Search for the cell housing the specified text and yield its (x, y) center coordinate. 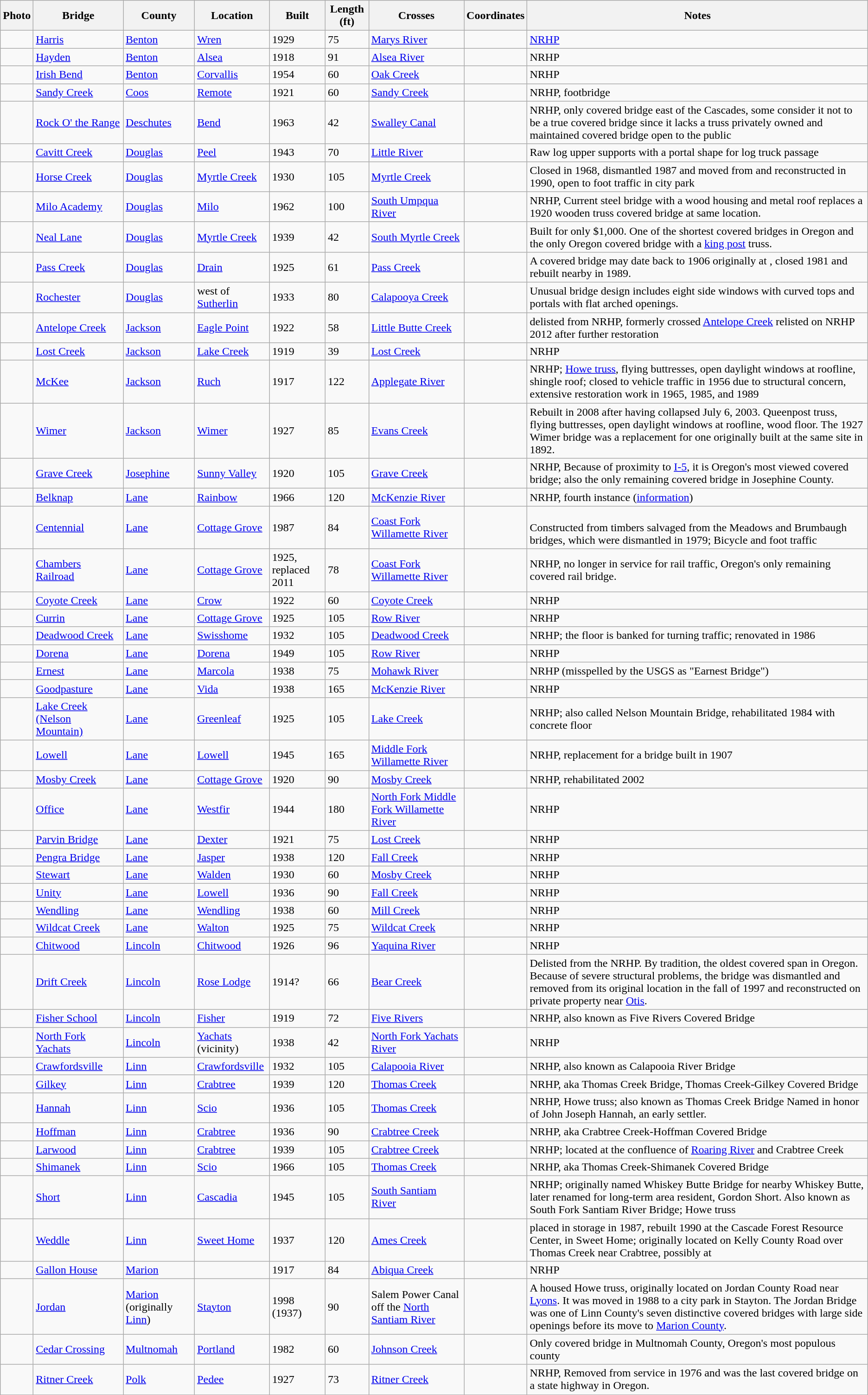
Polk (159, 1380)
NRHP; located at the confluence of Roaring River and Crabtree Creek (697, 1149)
NRHP, no longer in service for rail traffic, Oregon's only remaining covered rail bridge. (697, 570)
Stewart (78, 875)
NRHP, also known as Five Rivers Covered Bridge (697, 1018)
Eagle Point (232, 328)
Marion (originally Linn) (159, 1306)
Swalley Canal (416, 122)
80 (347, 297)
Sweet Home (232, 1240)
NRHP, fourth instance (information) (697, 497)
Vida (232, 688)
Antelope Creek (78, 328)
1925, replaced 2011 (297, 570)
1987 (297, 527)
Ames Creek (416, 1240)
NRHP, Current steel bridge with a wood housing and metal roof replaces a 1920 wooden truss covered bridge at same location. (697, 207)
Drift Creek (78, 982)
Hayden (78, 57)
Walton (232, 928)
west of Sutherlin (232, 297)
Pengra Bridge (78, 857)
Lake Creek (Nelson Mountain) (78, 719)
1914? (297, 982)
Crow (232, 600)
1926 (297, 945)
Evans Creek (416, 431)
NRHP, aka Thomas Creek-Shimanek Covered Bridge (697, 1167)
1962 (297, 207)
91 (347, 57)
Rainbow (232, 497)
Portland (232, 1349)
Stayton (232, 1306)
NRHP, rehabilitated 2002 (697, 779)
Little Butte Creek (416, 328)
Yaquina River (416, 945)
Jordan (78, 1306)
A covered bridge may date back to 1906 originally at , closed 1981 and rebuilt nearby in 1989. (697, 267)
South Santiam River (416, 1197)
delisted from NRHP, formerly crossed Antelope Creek relisted on NRHP 2012 after further restoration (697, 328)
Marys River (416, 39)
NRHP; the floor is banked for turning traffic; renovated in 1986 (697, 636)
Ruch (232, 382)
Little River (416, 153)
Calapooya Creek (416, 297)
Hannah (78, 1108)
NRHP, replacement for a bridge built in 1907 (697, 755)
Belknap (78, 497)
Goodpasture (78, 688)
Chambers Railroad (78, 570)
Cavitt Creek (78, 153)
Shimanek (78, 1167)
Currin (78, 618)
61 (347, 267)
1949 (297, 653)
NRHP, aka Thomas Creek Bridge, Thomas Creek-Gilkey Covered Bridge (697, 1084)
Johnson Creek (416, 1349)
Calapooia River (416, 1066)
58 (347, 328)
Fisher (232, 1018)
Rock O' the Range (78, 122)
78 (347, 570)
Cedar Crossing (78, 1349)
North Fork Yachats River (416, 1042)
Short (78, 1197)
Wren (232, 39)
Bear Creek (416, 982)
1982 (297, 1349)
NRHP, aka Crabtree Creek-Hoffman Covered Bridge (697, 1131)
1937 (297, 1240)
Irish Bend (78, 75)
Bend (232, 122)
NRHP, footbridge (697, 92)
66 (347, 982)
72 (347, 1018)
Abiqua Creek (416, 1270)
Harris (78, 39)
Mill Creek (416, 910)
NRHP (misspelled by the USGS as "Earnest Bridge") (697, 671)
NRHP, Howe truss; also known as Thomas Creek Bridge Named in honor of John Joseph Hannah, an early settler. (697, 1108)
South Myrtle Creek (416, 237)
100 (347, 207)
Oak Creek (416, 75)
Photo (17, 16)
Unity (78, 893)
Gallon House (78, 1270)
Alsea (232, 57)
Only covered bridge in Multnomah County, Oregon's most populous county (697, 1349)
1943 (297, 153)
Westfir (232, 810)
Rose Lodge (232, 982)
Closed in 1968, dismantled 1987 and moved from and reconstructed in 1990, open to foot traffic in city park (697, 176)
1998 (1937) (297, 1306)
Gilkey (78, 1084)
Alsea River (416, 57)
1929 (297, 39)
McKee (78, 382)
1918 (297, 57)
180 (347, 810)
Corvallis (232, 75)
1944 (297, 810)
Sunny Valley (232, 473)
Coordinates (496, 16)
Greenleaf (232, 719)
122 (347, 382)
Fisher School (78, 1018)
Bridge (78, 16)
Peel (232, 153)
NRHP, also known as Calapooia River Bridge (697, 1066)
South Umpqua River (416, 207)
1963 (297, 122)
Swisshome (232, 636)
Length (ft) (347, 16)
Salem Power Canal off the North Santiam River (416, 1306)
Marcola (232, 671)
NRHP; also called Nelson Mountain Bridge, rehabilitated 1984 with concrete floor (697, 719)
Applegate River (416, 382)
Deschutes (159, 122)
Five Rivers (416, 1018)
Walden (232, 875)
Jasper (232, 857)
Drain (232, 267)
Hoffman (78, 1131)
Yachats (vicinity) (232, 1042)
39 (347, 352)
Weddle (78, 1240)
1954 (297, 75)
Larwood (78, 1149)
North Fork Yachats (78, 1042)
Milo Academy (78, 207)
Rochester (78, 297)
Notes (697, 16)
Horse Creek (78, 176)
Coos (159, 92)
85 (347, 431)
Crosses (416, 16)
Multnomah (159, 1349)
Centennial (78, 527)
Cascadia (232, 1197)
Milo (232, 207)
Pedee (232, 1380)
Parvin Bridge (78, 840)
Josephine (159, 473)
County (159, 16)
Built (297, 16)
Dexter (232, 840)
NRHP, Because of proximity to I-5, it is Oregon's most viewed covered bridge; also the only remaining covered bridge in Josephine County. (697, 473)
NRHP, Removed from service in 1976 and was the last covered bridge on a state highway in Oregon. (697, 1380)
Ernest (78, 671)
73 (347, 1380)
Unusual bridge design includes eight side windows with curved tops and portals with flat arched openings. (697, 297)
Office (78, 810)
Built for only $1,000. One of the shortest covered bridges in Oregon and the only Oregon covered bridge with a king post truss. (697, 237)
96 (347, 945)
North Fork Middle Fork Willamette River (416, 810)
70 (347, 153)
Constructed from timbers salvaged from the Meadows and Brumbaugh bridges, which were dismantled in 1979; Bicycle and foot traffic (697, 527)
Remote (232, 92)
1933 (297, 297)
Raw log upper supports with a portal shape for log truck passage (697, 153)
Marion (159, 1270)
Neal Lane (78, 237)
Mohawk River (416, 671)
Middle Fork Willamette River (416, 755)
Location (232, 16)
